Output the (X, Y) coordinate of the center of the cell containing the given text.  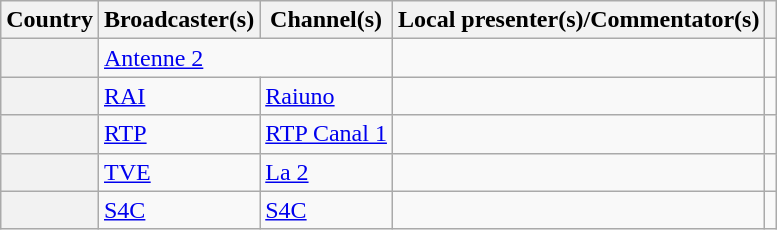
Raiuno (326, 96)
RAI (178, 96)
TVE (178, 172)
Country (50, 20)
La 2 (326, 172)
Antenne 2 (245, 58)
RTP (178, 134)
Local presenter(s)/Commentator(s) (578, 20)
Channel(s) (326, 20)
Broadcaster(s) (178, 20)
RTP Canal 1 (326, 134)
